Provide the (X, Y) coordinate of the cell's center where the given text is located.  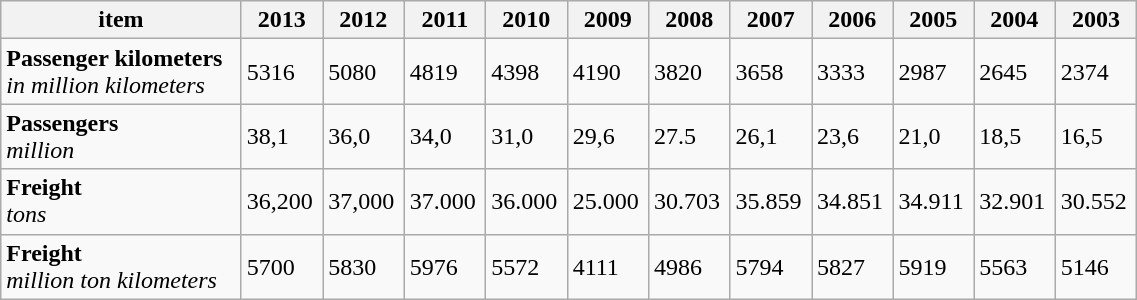
5919 (934, 266)
36.000 (526, 202)
16,5 (1096, 136)
5080 (364, 72)
5316 (282, 72)
2005 (934, 20)
34.911 (934, 202)
2004 (1014, 20)
4398 (526, 72)
30.552 (1096, 202)
4190 (608, 72)
34.851 (852, 202)
5563 (1014, 266)
5146 (1096, 266)
37,000 (364, 202)
37.000 (444, 202)
34,0 (444, 136)
26,1 (770, 136)
2009 (608, 20)
4111 (608, 266)
3820 (690, 72)
5572 (526, 266)
Freight tons (121, 202)
3333 (852, 72)
32.901 (1014, 202)
2011 (444, 20)
2374 (1096, 72)
29,6 (608, 136)
5827 (852, 266)
30.703 (690, 202)
35.859 (770, 202)
5830 (364, 266)
5700 (282, 266)
2007 (770, 20)
2010 (526, 20)
2012 (364, 20)
25.000 (608, 202)
36,0 (364, 136)
2013 (282, 20)
27.5 (690, 136)
Passengersmillion (121, 136)
Passenger kilometersin million kilometers (121, 72)
4819 (444, 72)
36,200 (282, 202)
5794 (770, 266)
Freight million ton kilometers (121, 266)
item (121, 20)
2987 (934, 72)
31,0 (526, 136)
2003 (1096, 20)
2645 (1014, 72)
21,0 (934, 136)
18,5 (1014, 136)
2008 (690, 20)
2006 (852, 20)
3658 (770, 72)
23,6 (852, 136)
5976 (444, 266)
4986 (690, 266)
38,1 (282, 136)
